Return [X, Y] of the center of cell containing provided text 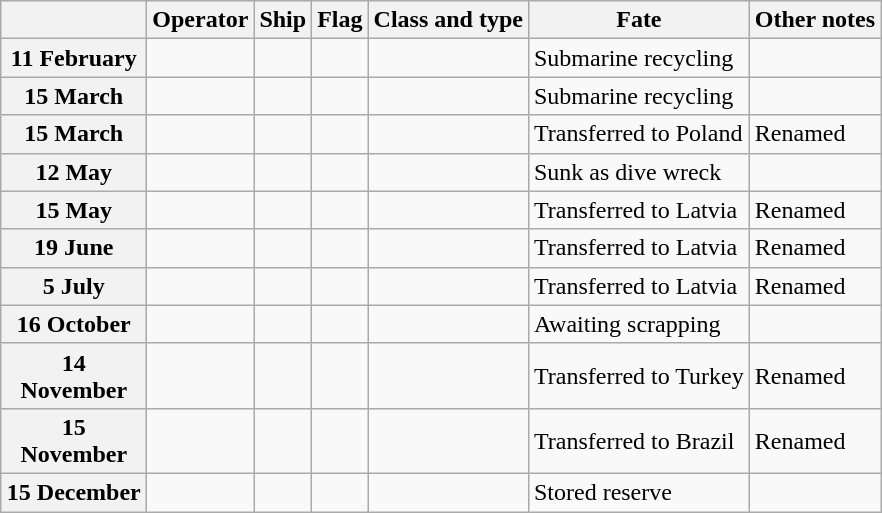
Class and type [448, 20]
Transferred to Poland [638, 134]
5 July [74, 286]
12 May [74, 172]
15 November [74, 440]
16 October [74, 324]
Other notes [814, 20]
15 December [74, 492]
Operator [200, 20]
Transferred to Turkey [638, 376]
Flag [340, 20]
Stored reserve [638, 492]
Sunk as dive wreck [638, 172]
14 November [74, 376]
Awaiting scrapping [638, 324]
15 May [74, 210]
11 February [74, 58]
19 June [74, 248]
Fate [638, 20]
Transferred to Brazil [638, 440]
Ship [283, 20]
